Provide the [x, y] coordinate of the cell's center where the given text is located.  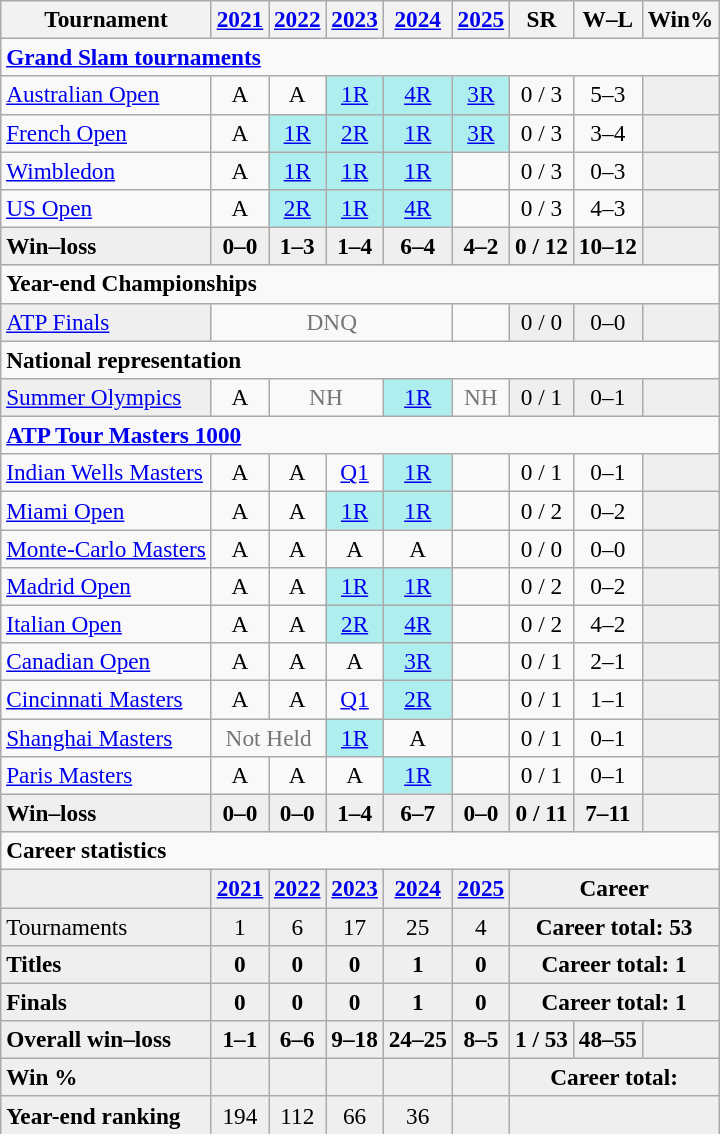
6–7 [418, 813]
7–11 [608, 813]
36 [418, 1115]
Overall win–loss [106, 1039]
ATP Tour Masters 1000 [360, 435]
Not Held [268, 737]
Shanghai Masters [106, 737]
6 [298, 926]
0–3 [608, 170]
Wimbledon [106, 170]
25 [418, 926]
112 [298, 1115]
Paris Masters [106, 775]
Career [614, 888]
SR [542, 19]
Australian Open [106, 95]
5–3 [608, 95]
Tournament [106, 19]
6–4 [418, 246]
17 [354, 926]
Career total: 53 [614, 926]
W–L [608, 19]
0 / 11 [542, 813]
6–6 [298, 1039]
Madrid Open [106, 586]
2–1 [608, 662]
8–5 [480, 1039]
0 / 12 [542, 246]
Career statistics [360, 850]
Tournaments [106, 926]
US Open [106, 208]
Italian Open [106, 624]
4–3 [608, 208]
194 [240, 1115]
DNQ [332, 322]
Win % [106, 1077]
Miami Open [106, 510]
National representation [360, 359]
Career total: [614, 1077]
66 [354, 1115]
4 [480, 926]
1 / 53 [542, 1039]
Cincinnati Masters [106, 699]
Titles [106, 964]
1–3 [298, 246]
Grand Slam tournaments [360, 57]
Finals [106, 1002]
24–25 [418, 1039]
Canadian Open [106, 662]
Summer Olympics [106, 397]
48–55 [608, 1039]
Monte-Carlo Masters [106, 548]
9–18 [354, 1039]
Indian Wells Masters [106, 473]
Year-end ranking [106, 1115]
French Open [106, 133]
3–4 [608, 133]
ATP Finals [106, 322]
Year-end Championships [360, 284]
Win% [680, 19]
10–12 [608, 246]
